Pinpoint the cell where the given text exists, returning its [x, y] midpoint coordinate. 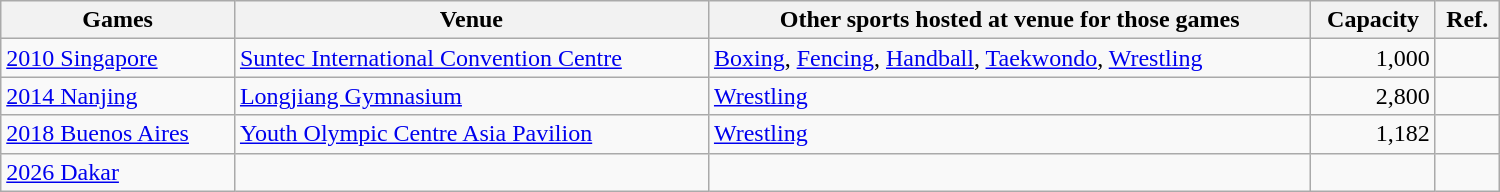
Boxing, Fencing, Handball, Taekwondo, Wrestling [1010, 58]
2,800 [1373, 96]
2010 Singapore [118, 58]
Youth Olympic Centre Asia Pavilion [471, 134]
Other sports hosted at venue for those games [1010, 20]
Ref. [1467, 20]
Suntec International Convention Centre [471, 58]
2018 Buenos Aires [118, 134]
2026 Dakar [118, 172]
Games [118, 20]
1,182 [1373, 134]
Capacity [1373, 20]
2014 Nanjing [118, 96]
Venue [471, 20]
Longjiang Gymnasium [471, 96]
1,000 [1373, 58]
